From the cell containing the given text, extract its center point as (X, Y) coordinate. 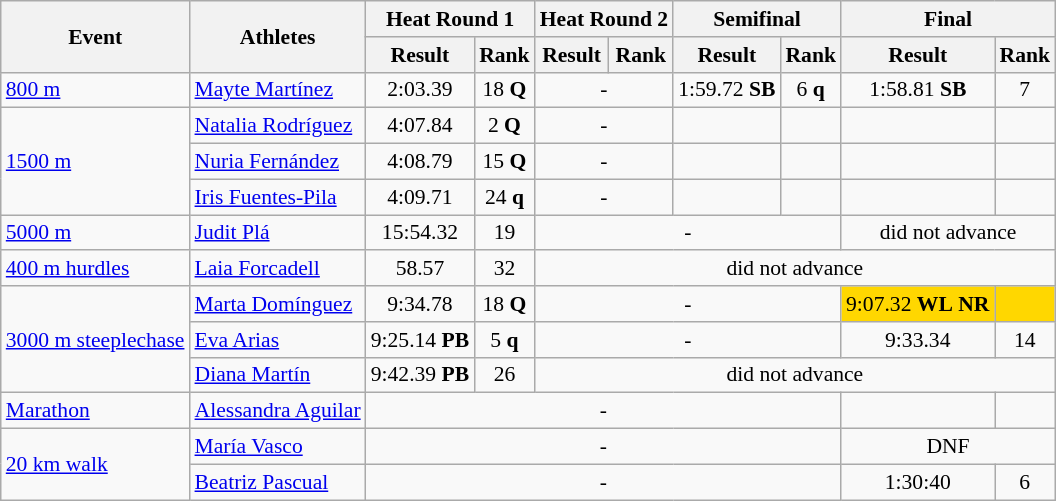
Iris Fuentes-Pila (278, 197)
9:25.14 PB (420, 340)
Marta Domínguez (278, 304)
4:09.71 (420, 197)
Mayte Martínez (278, 90)
20 km walk (96, 464)
5000 m (96, 233)
Athletes (278, 36)
1:59.72 SB (726, 90)
7 (1024, 90)
6 q (810, 90)
Heat Round 2 (604, 19)
Marathon (96, 411)
24 q (504, 197)
Final (948, 19)
800 m (96, 90)
Nuria Fernández (278, 162)
Laia Forcadell (278, 269)
Natalia Rodríguez (278, 126)
400 m hurdles (96, 269)
Alessandra Aguilar (278, 411)
14 (1024, 340)
2:03.39 (420, 90)
1500 m (96, 162)
32 (504, 269)
19 (504, 233)
Eva Arias (278, 340)
3000 m steeplechase (96, 340)
DNF (948, 447)
1:58.81 SB (918, 90)
58.57 (420, 269)
4:07.84 (420, 126)
9:34.78 (420, 304)
9:33.34 (918, 340)
2 Q (504, 126)
Judit Plá (278, 233)
5 q (504, 340)
26 (504, 375)
15 Q (504, 162)
9:07.32 WL NR (918, 304)
Diana Martín (278, 375)
Semifinal (757, 19)
9:42.39 PB (420, 375)
15:54.32 (420, 233)
María Vasco (278, 447)
Heat Round 1 (450, 19)
Event (96, 36)
1:30:40 (918, 482)
4:08.79 (420, 162)
Beatriz Pascual (278, 482)
6 (1024, 482)
